Provide the (x, y) coordinate of the cell's center where the given text is located.  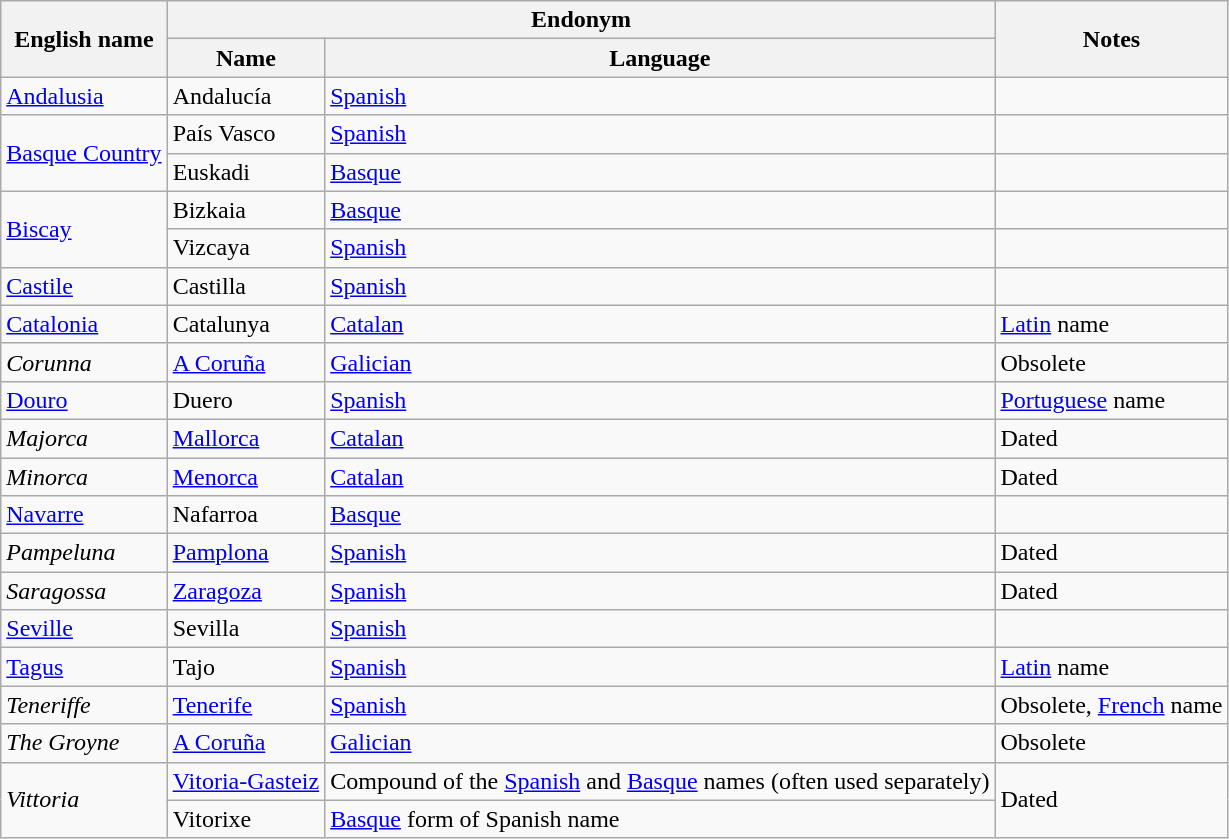
Vittoria (84, 800)
Catalonia (84, 324)
Endonym (581, 20)
Duero (246, 400)
Notes (1112, 39)
Sevilla (246, 629)
English name (84, 39)
Mallorca (246, 438)
Vitorixe (246, 819)
Name (246, 58)
Basque form of Spanish name (660, 819)
Tagus (84, 667)
Euskadi (246, 172)
Navarre (84, 515)
Pamplona (246, 553)
Teneriffe (84, 705)
Minorca (84, 477)
Majorca (84, 438)
Douro (84, 400)
Castile (84, 286)
Corunna (84, 362)
Tenerife (246, 705)
Zaragoza (246, 591)
Tajo (246, 667)
Vizcaya (246, 248)
Seville (84, 629)
Saragossa (84, 591)
Compound of the Spanish and Basque names (often used separately) (660, 781)
Vitoria-Gasteiz (246, 781)
Andalusia (84, 96)
Portuguese name (1112, 400)
País Vasco (246, 134)
Language (660, 58)
Castilla (246, 286)
Menorca (246, 477)
The Groyne (84, 743)
Bizkaia (246, 210)
Obsolete, French name (1112, 705)
Nafarroa (246, 515)
Catalunya (246, 324)
Basque Country (84, 153)
Pampeluna (84, 553)
Biscay (84, 229)
Andalucía (246, 96)
